Determine the [X, Y] coordinate at the center of the cell enclosing the given text.  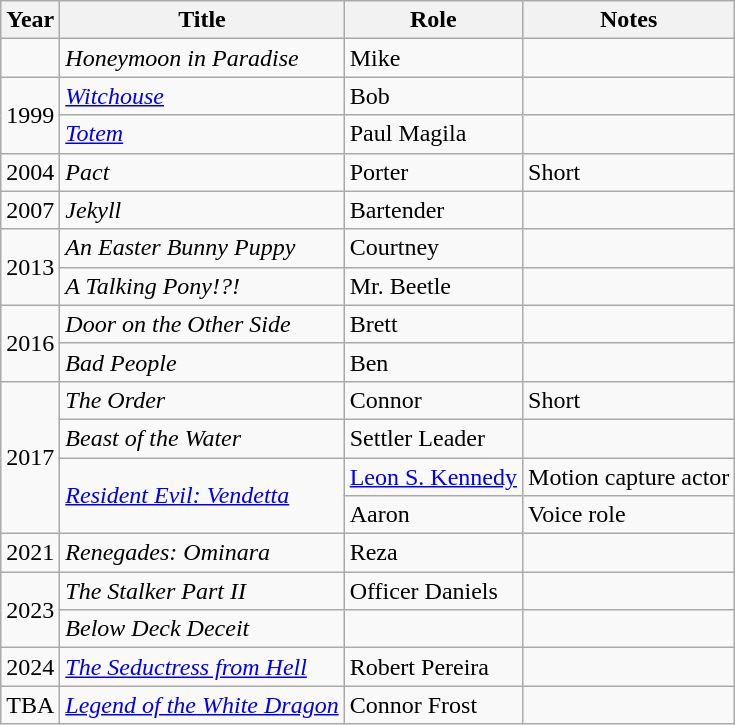
Notes [629, 20]
Motion capture actor [629, 477]
A Talking Pony!?! [202, 286]
The Seductress from Hell [202, 667]
Beast of the Water [202, 438]
Bad People [202, 362]
2021 [30, 553]
Aaron [433, 515]
Voice role [629, 515]
2004 [30, 172]
Reza [433, 553]
2024 [30, 667]
Bob [433, 96]
Connor Frost [433, 705]
Jekyll [202, 210]
Witchouse [202, 96]
Porter [433, 172]
Connor [433, 400]
TBA [30, 705]
2013 [30, 267]
2016 [30, 343]
Title [202, 20]
Brett [433, 324]
Pact [202, 172]
Courtney [433, 248]
2023 [30, 610]
Totem [202, 134]
Year [30, 20]
Door on the Other Side [202, 324]
The Order [202, 400]
The Stalker Part II [202, 591]
Paul Magila [433, 134]
1999 [30, 115]
An Easter Bunny Puppy [202, 248]
Mr. Beetle [433, 286]
2017 [30, 457]
Below Deck Deceit [202, 629]
Officer Daniels [433, 591]
Mike [433, 58]
Role [433, 20]
Renegades: Ominara [202, 553]
Leon S. Kennedy [433, 477]
2007 [30, 210]
Robert Pereira [433, 667]
Resident Evil: Vendetta [202, 496]
Legend of the White Dragon [202, 705]
Ben [433, 362]
Settler Leader [433, 438]
Honeymoon in Paradise [202, 58]
Bartender [433, 210]
